Locate the cell with the specified text and output its [X, Y] center coordinate. 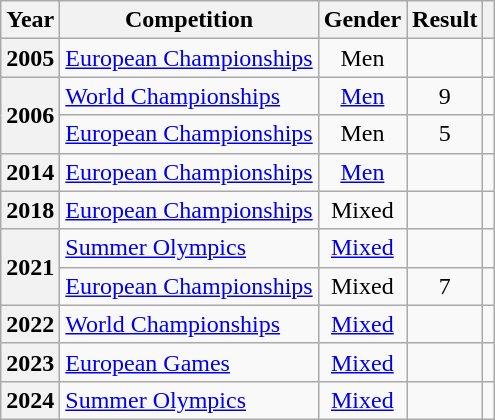
Gender [362, 20]
European Games [189, 362]
9 [445, 96]
2014 [30, 172]
2023 [30, 362]
2006 [30, 115]
7 [445, 286]
Competition [189, 20]
5 [445, 134]
Result [445, 20]
2018 [30, 210]
2021 [30, 267]
2022 [30, 324]
Year [30, 20]
2024 [30, 400]
2005 [30, 58]
